Locate the cell with the specified text and output its [x, y] center coordinate. 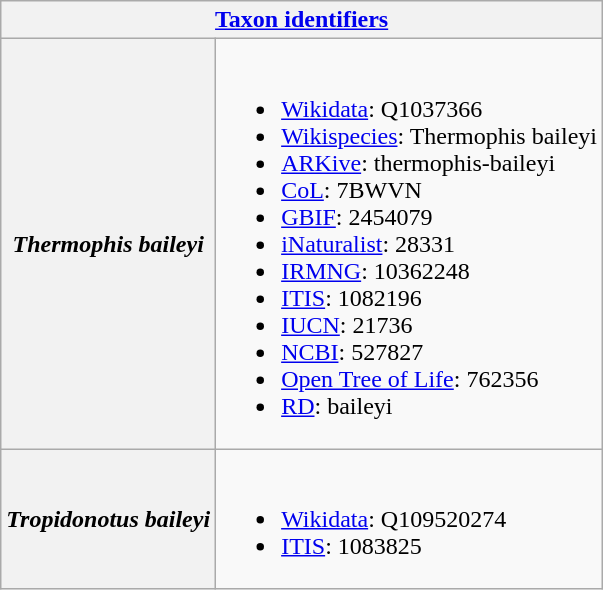
Wikidata: Q109520274ITIS: 1083825 [410, 519]
Thermophis baileyi [108, 244]
Tropidonotus baileyi [108, 519]
Taxon identifiers [302, 20]
